Output the (x, y) coordinate of the center of the cell containing the given text.  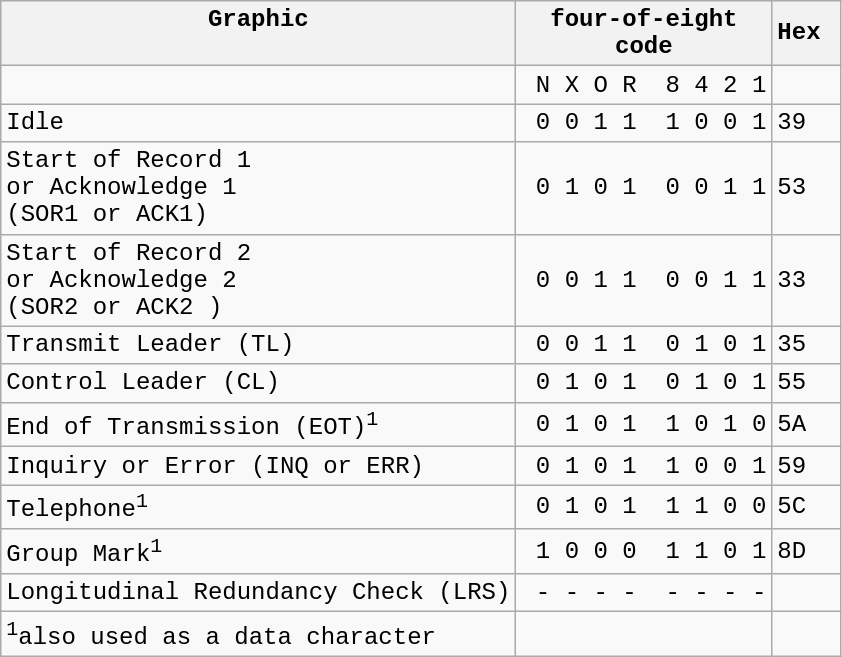
End of Transmission (EOT)1 (258, 424)
Hex (806, 34)
39 (806, 123)
Idle (258, 123)
0 0 1 1 0 1 0 1 (644, 345)
Start of Record 1or Acknowledge 1(SOR1 or ACK1) (258, 188)
1also used as a data character (258, 634)
Longitudinal Redundancy Check (LRS) (258, 593)
59 (806, 466)
8D (806, 552)
1 0 0 0 1 1 0 1 (644, 552)
55 (806, 383)
5A (806, 424)
Control Leader (CL) (258, 383)
Graphic (258, 34)
Transmit Leader (TL) (258, 345)
33 (806, 280)
35 (806, 345)
0 1 0 1 1 0 1 0 (644, 424)
0 1 0 1 0 1 0 1 (644, 383)
0 1 0 1 0 0 1 1 (644, 188)
0 1 0 1 1 0 0 1 (644, 466)
N X O R 8 4 2 1 (644, 85)
Start of Record 2or Acknowledge 2(SOR2 or ACK2 ) (258, 280)
Group Mark1 (258, 552)
- - - - - - - - (644, 593)
53 (806, 188)
Inquiry or Error (INQ or ERR) (258, 466)
Telephone1 (258, 508)
0 1 0 1 1 1 0 0 (644, 508)
0 0 1 1 1 0 0 1 (644, 123)
four-of-eightcode (644, 34)
0 0 1 1 0 0 1 1 (644, 280)
5C (806, 508)
